Extract the [X, Y] coordinate from the center of the cell holding the provided text.  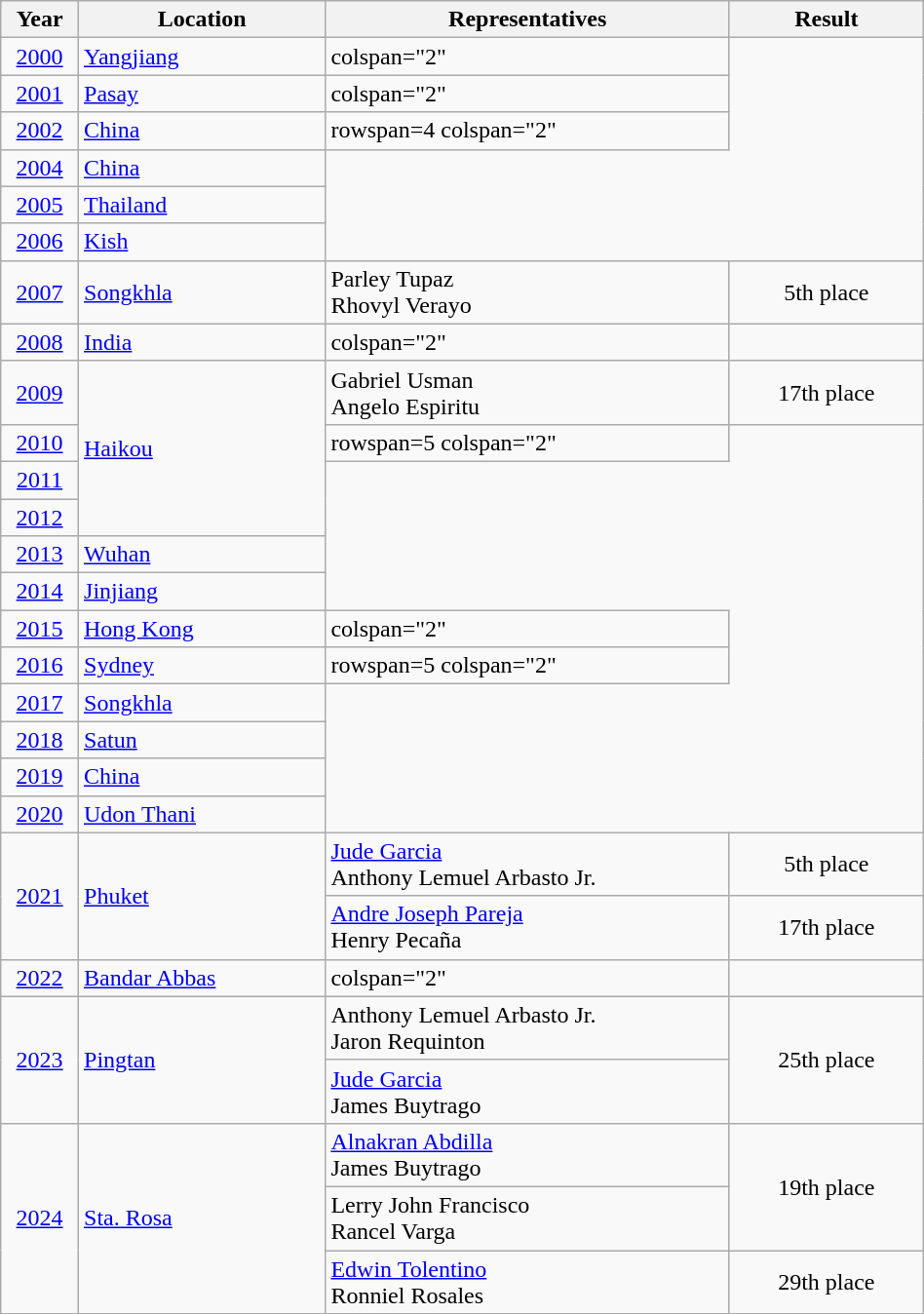
2019 [40, 777]
2013 [40, 555]
2017 [40, 703]
2015 [40, 629]
Jinjiang [203, 592]
Wuhan [203, 555]
Anthony Lemuel Arbasto Jr. Jaron Requinton [528, 1027]
Lerry John Francisco Rancel Varga [528, 1218]
Sta. Rosa [203, 1218]
Jude Garcia Anthony Lemuel Arbasto Jr. [528, 864]
Year [40, 19]
2024 [40, 1218]
Haikou [203, 448]
Sydney [203, 666]
2020 [40, 814]
Representatives [528, 19]
2023 [40, 1060]
Pasay [203, 94]
29th place [827, 1281]
Andre Joseph Pareja Henry Pecaña [528, 928]
Yangjiang [203, 57]
2018 [40, 740]
2022 [40, 978]
Result [827, 19]
Udon Thani [203, 814]
Thailand [203, 205]
Pingtan [203, 1060]
2011 [40, 480]
2009 [40, 392]
2004 [40, 168]
Edwin Tolentino Ronniel Rosales [528, 1281]
India [203, 342]
Kish [203, 242]
2007 [40, 292]
2012 [40, 518]
Bandar Abbas [203, 978]
Phuket [203, 896]
2010 [40, 443]
Hong Kong [203, 629]
Jude Garcia James Buytrago [528, 1092]
Parley Tupaz Rhovyl Verayo [528, 292]
Alnakran Abdilla James Buytrago [528, 1154]
Location [203, 19]
2006 [40, 242]
2014 [40, 592]
2002 [40, 131]
2001 [40, 94]
2016 [40, 666]
2008 [40, 342]
2021 [40, 896]
2000 [40, 57]
25th place [827, 1060]
rowspan=4 colspan="2" [528, 131]
Satun [203, 740]
19th place [827, 1186]
Gabriel Usman Angelo Espiritu [528, 392]
2005 [40, 205]
